Detect which cell encompasses the target text, then output its [X, Y] center coordinate. 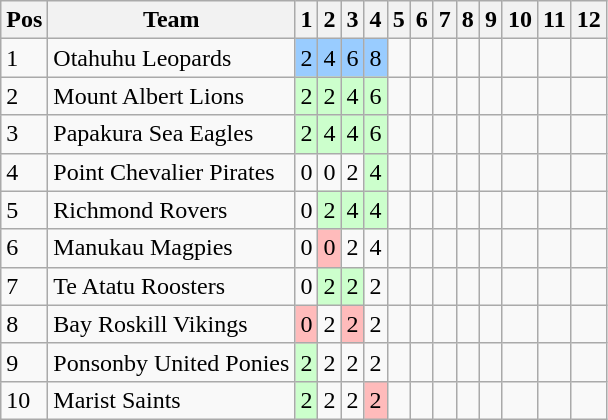
Mount Albert Lions [172, 96]
Ponsonby United Ponies [172, 362]
Otahuhu Leopards [172, 58]
Richmond Rovers [172, 210]
12 [588, 20]
Marist Saints [172, 400]
Point Chevalier Pirates [172, 172]
Manukau Magpies [172, 248]
Pos [24, 20]
11 [555, 20]
Papakura Sea Eagles [172, 134]
Team [172, 20]
Bay Roskill Vikings [172, 324]
Te Atatu Roosters [172, 286]
